Locate the cell with the specified text and output its (x, y) center coordinate. 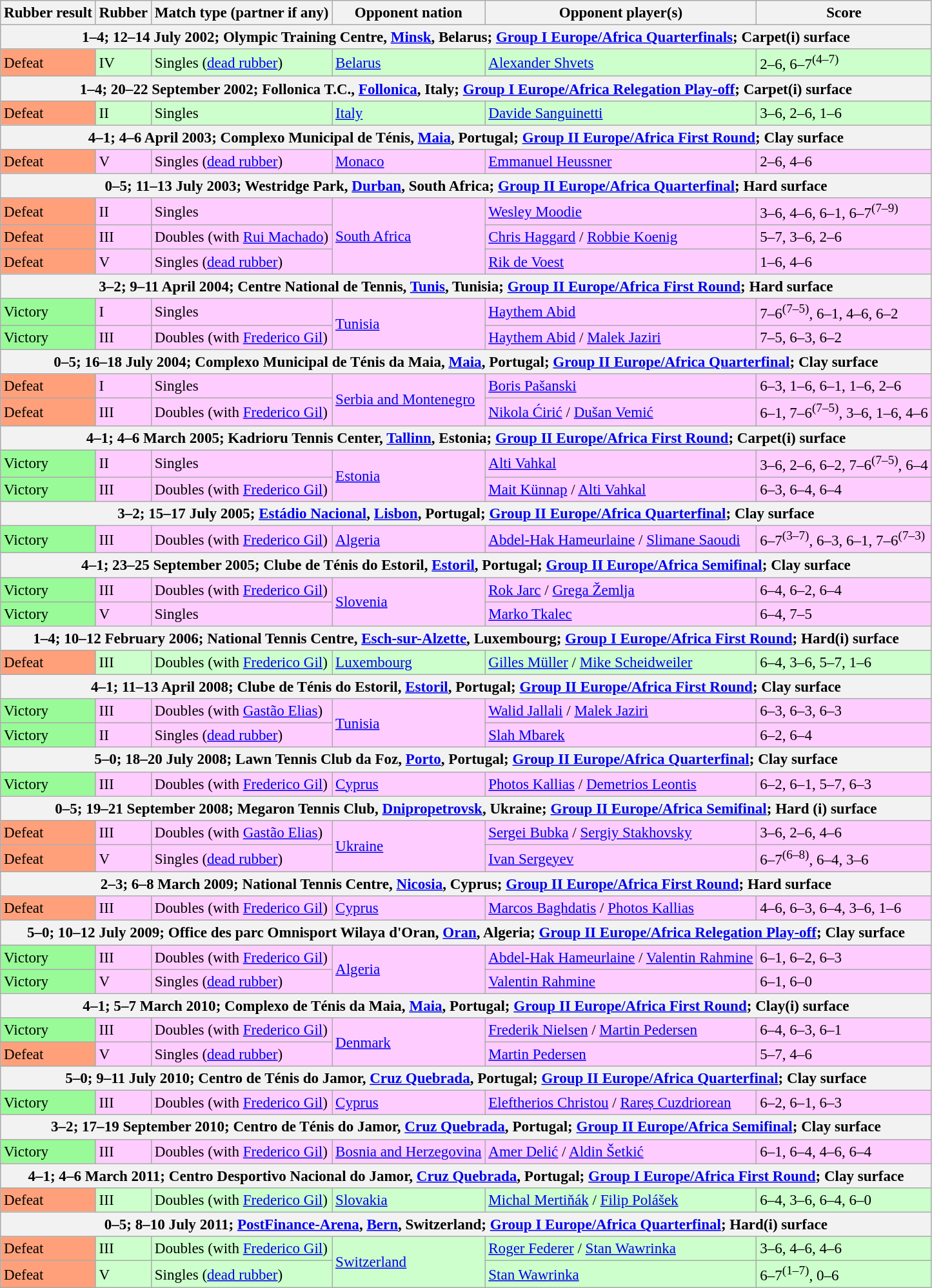
4–6, 6–3, 6–4, 3–6, 1–6 (844, 909)
2–3; 6–8 March 2009; National Tennis Centre, Nicosia, Cyprus; Group II Europe/Africa First Round; Hard surface (466, 884)
6–7(6–8), 6–4, 3–6 (844, 858)
0–5; 19–21 September 2008; Megaron Tennis Club, Dnipropetrovsk, Ukraine; Group II Europe/Africa Semifinal; Hard (i) surface (466, 808)
5–0; 18–20 July 2008; Lawn Tennis Club da Foz, Porto, Portugal; Group II Europe/Africa Quarterfinal; Clay surface (466, 760)
1–6, 4–6 (844, 262)
Frederik Nielsen / Martin Pedersen (620, 1030)
Mait Künnap / Alti Vahkal (620, 489)
2–6, 6–7(4–7) (844, 63)
Boris Pašanski (620, 386)
4–1; 4–6 April 2003; Complexo Municipal de Ténis, Maia, Portugal; Group II Europe/Africa First Round; Clay surface (466, 137)
Match type (partner if any) (241, 13)
4–1; 11–13 April 2008; Clube de Ténis do Estoril, Estoril, Portugal; Group II Europe/Africa First Round; Clay surface (466, 687)
Rik de Voest (620, 262)
6–3, 6–4, 6–4 (844, 489)
6–2, 6–1, 5–7, 6–3 (844, 784)
Walid Jallali / Malek Jaziri (620, 711)
Rok Jarc / Grega Žemlja (620, 590)
Italy (409, 113)
6–4, 6–3, 6–1 (844, 1030)
6–7(3–7), 6–3, 6–1, 7–6(7–3) (844, 540)
Nikola Ćirić / Dušan Vemić (620, 412)
5–0; 10–12 July 2009; Office des parc Omnisport Wilaya d'Oran, Oran, Algeria; Group II Europe/Africa Relegation Play-off; Clay surface (466, 933)
Michal Mertiňák / Filip Polášek (620, 1200)
Valentin Rahmine (620, 982)
Rubber (123, 13)
6–4, 3–6, 5–7, 1–6 (844, 663)
3–6, 4–6, 6–1, 6–7(7–9) (844, 211)
3–2; 9–11 April 2004; Centre National de Tennis, Tunis, Tunisia; Group II Europe/Africa First Round; Hard surface (466, 286)
Stan Wawrinka (620, 1274)
Belarus (409, 63)
3–2; 15–17 July 2005; Estádio Nacional, Lisbon, Portugal; Group II Europe/Africa Quarterfinal; Clay surface (466, 514)
Abdel-Hak Hameurlaine / Slimane Saoudi (620, 540)
6–1, 7–6(7–5), 3–6, 1–6, 4–6 (844, 412)
6–4, 3–6, 6–4, 6–0 (844, 1200)
Amer Delić / Aldin Šetkić (620, 1151)
Roger Federer / Stan Wawrinka (620, 1249)
Doubles (with Rui Machado) (241, 238)
Switzerland (409, 1262)
Abdel-Hak Hameurlaine / Valentin Rahmine (620, 957)
6–4, 6–2, 6–4 (844, 590)
Score (844, 13)
6–7(1–7), 0–6 (844, 1274)
Alti Vahkal (620, 463)
Bosnia and Herzegovina (409, 1151)
IV (123, 63)
Slovakia (409, 1200)
3–6, 2–6, 1–6 (844, 113)
3–6, 2–6, 4–6 (844, 833)
Opponent nation (409, 13)
Davide Sanguinetti (620, 113)
Denmark (409, 1042)
5–7, 4–6 (844, 1055)
1–4; 12–14 July 2002; Olympic Training Centre, Minsk, Belarus; Group I Europe/Africa Quarterfinals; Carpet(i) surface (466, 37)
Monaco (409, 162)
7–5, 6–3, 6–2 (844, 338)
0–5; 16–18 July 2004; Complexo Municipal de Ténis da Maia, Maia, Portugal; Group II Europe/Africa Quarterfinal; Clay surface (466, 362)
0–5; 8–10 July 2011; PostFinance-Arena, Bern, Switzerland; Group I Europe/Africa Quarterfinal; Hard(i) surface (466, 1224)
Luxembourg (409, 663)
Sergei Bubka / Sergiy Stakhovsky (620, 833)
3–6, 4–6, 4–6 (844, 1249)
6–3, 1–6, 6–1, 1–6, 2–6 (844, 386)
1–4; 20–22 September 2002; Follonica T.C., Follonica, Italy; Group I Europe/Africa Relegation Play-off; Carpet(i) surface (466, 89)
Gilles Müller / Mike Scheidweiler (620, 663)
1–4; 10–12 February 2006; National Tennis Centre, Esch-sur-Alzette, Luxembourg; Group I Europe/Africa First Round; Hard(i) surface (466, 638)
Eleftherios Christou / Rareș Cuzdriorean (620, 1103)
3–2; 17–19 September 2010; Centro de Ténis do Jamor, Cruz Quebrada, Portugal; Group II Europe/Africa Semifinal; Clay surface (466, 1127)
Haythem Abid (620, 312)
Chris Haggard / Robbie Koenig (620, 238)
6–2, 6–1, 6–3 (844, 1103)
4–1; 5–7 March 2010; Complexo de Ténis da Maia, Maia, Portugal; Group II Europe/Africa First Round; Clay(i) surface (466, 1006)
Rubber result (48, 13)
Photos Kallias / Demetrios Leontis (620, 784)
Marcos Baghdatis / Photos Kallias (620, 909)
6–3, 6–3, 6–3 (844, 711)
6–2, 6–4 (844, 736)
4–1; 4–6 March 2011; Centro Desportivo Nacional do Jamor, Cruz Quebrada, Portugal; Group I Europe/Africa First Round; Clay surface (466, 1176)
Marko Tkalec (620, 614)
Wesley Moodie (620, 211)
3–6, 2–6, 6–2, 7–6(7–5), 6–4 (844, 463)
Alexander Shvets (620, 63)
South Africa (409, 236)
Slah Mbarek (620, 736)
7–6(7–5), 6–1, 4–6, 6–2 (844, 312)
Slovenia (409, 602)
6–1, 6–4, 4–6, 6–4 (844, 1151)
Ukraine (409, 846)
0–5; 11–13 July 2003; Westridge Park, Durban, South Africa; Group II Europe/Africa Quarterfinal; Hard surface (466, 186)
Ivan Sergeyev (620, 858)
Opponent player(s) (620, 13)
4–1; 23–25 September 2005; Clube de Ténis do Estoril, Estoril, Portugal; Group II Europe/Africa Semifinal; Clay surface (466, 565)
Serbia and Montenegro (409, 400)
5–0; 9–11 July 2010; Centro de Ténis do Jamor, Cruz Quebrada, Portugal; Group II Europe/Africa Quarterfinal; Clay surface (466, 1078)
6–1, 6–0 (844, 982)
Emmanuel Heussner (620, 162)
5–7, 3–6, 2–6 (844, 238)
6–1, 6–2, 6–3 (844, 957)
Martin Pedersen (620, 1055)
2–6, 4–6 (844, 162)
Estonia (409, 476)
Haythem Abid / Malek Jaziri (620, 338)
6–4, 7–5 (844, 614)
4–1; 4–6 March 2005; Kadrioru Tennis Center, Tallinn, Estonia; Group II Europe/Africa First Round; Carpet(i) surface (466, 438)
